Extract the [x, y] coordinate from the center of the cell holding the provided text.  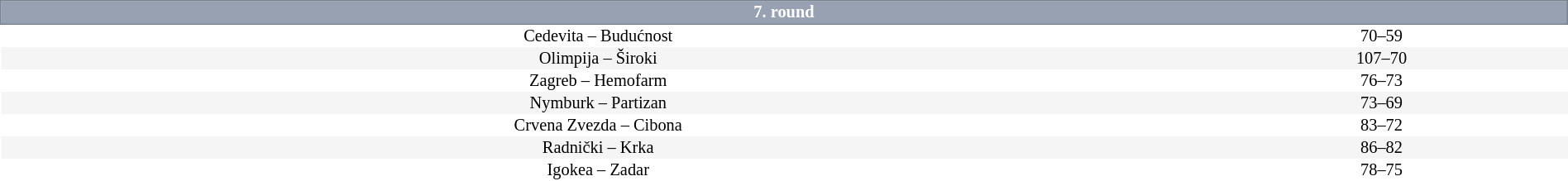
Olimpija – Široki [599, 58]
7. round [784, 12]
Radnički – Krka [599, 147]
107–70 [1382, 58]
83–72 [1382, 126]
Igokea – Zadar [599, 170]
86–82 [1382, 147]
Cedevita – Budućnost [599, 36]
76–73 [1382, 81]
Nymburk – Partizan [599, 102]
78–75 [1382, 170]
Zagreb – Hemofarm [599, 81]
73–69 [1382, 102]
Crvena Zvezda – Cibona [599, 126]
70–59 [1382, 36]
